Output the (x, y) coordinate of the center of the cell containing the given text.  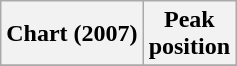
Chart (2007) (72, 34)
Peakposition (189, 34)
